For the text-containing cell, return its midpoint in (X, Y) coordinate format. 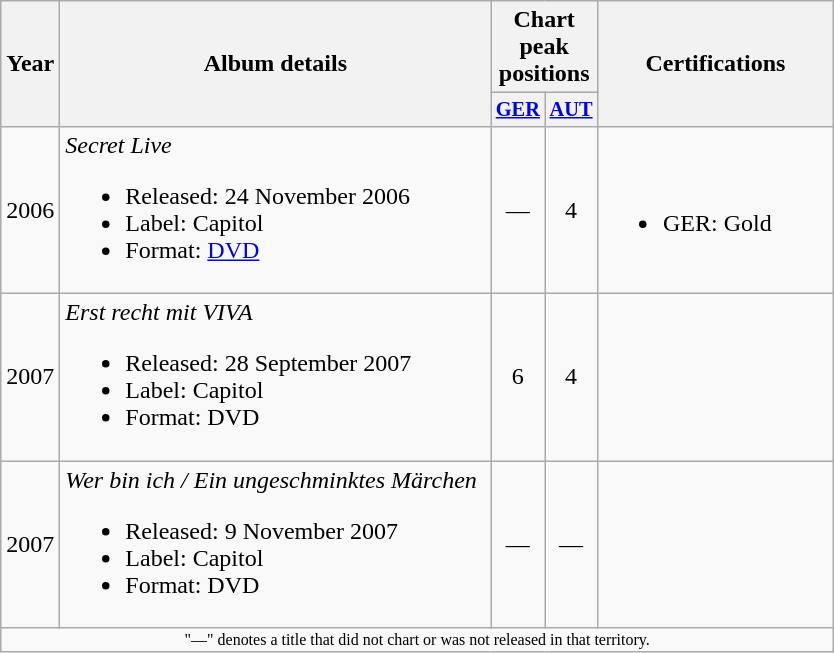
Year (30, 64)
Chart peak positions (544, 47)
Erst recht mit VIVAReleased: 28 September 2007Label: CapitolFormat: DVD (276, 378)
GER (518, 110)
AUT (572, 110)
6 (518, 378)
GER: Gold (715, 210)
"—" denotes a title that did not chart or was not released in that territory. (418, 640)
2006 (30, 210)
Certifications (715, 64)
Secret LiveReleased: 24 November 2006Label: CapitolFormat: DVD (276, 210)
Wer bin ich / Ein ungeschminktes MärchenReleased: 9 November 2007Label: CapitolFormat: DVD (276, 544)
Album details (276, 64)
